Scan for the cell matching the given text and deliver its (x, y) coordinate at center. 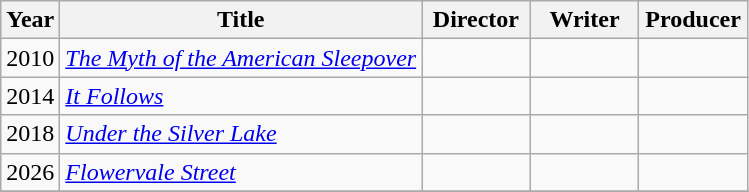
Director (476, 20)
It Follows (241, 96)
Title (241, 20)
Under the Silver Lake (241, 134)
Writer (584, 20)
2014 (30, 96)
2010 (30, 58)
2026 (30, 172)
The Myth of the American Sleepover (241, 58)
Year (30, 20)
Producer (694, 20)
2018 (30, 134)
Flowervale Street (241, 172)
